For the text-containing cell, return its midpoint in [X, Y] coordinate format. 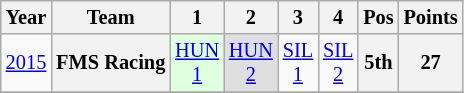
2 [251, 17]
1 [197, 17]
HUN2 [251, 63]
HUN1 [197, 63]
2015 [26, 63]
27 [431, 63]
Pos [378, 17]
SIL2 [338, 63]
FMS Racing [110, 63]
3 [298, 17]
5th [378, 63]
4 [338, 17]
Points [431, 17]
Year [26, 17]
SIL1 [298, 63]
Team [110, 17]
